Output the (x, y) coordinate of the center of the cell containing the given text.  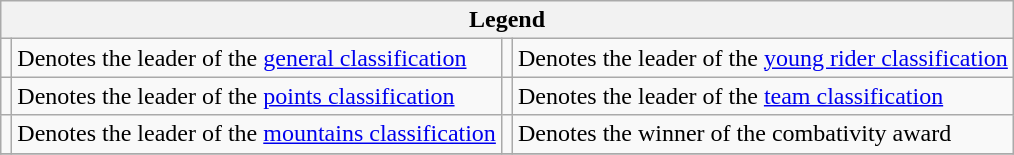
Denotes the leader of the team classification (762, 96)
Denotes the leader of the points classification (257, 96)
Legend (508, 20)
Denotes the leader of the general classification (257, 58)
Denotes the winner of the combativity award (762, 134)
Denotes the leader of the young rider classification (762, 58)
Denotes the leader of the mountains classification (257, 134)
